For the text-containing cell, return its midpoint in [X, Y] coordinate format. 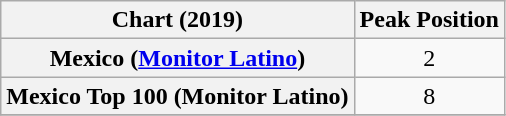
8 [429, 96]
Chart (2019) [178, 20]
2 [429, 58]
Peak Position [429, 20]
Mexico Top 100 (Monitor Latino) [178, 96]
Mexico (Monitor Latino) [178, 58]
